Capture the cell that displays the provided text and extract its [x, y] central coordinate. 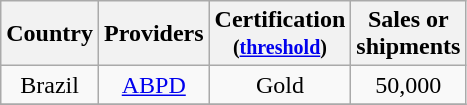
50,000 [408, 85]
Sales orshipments [408, 34]
Certification(threshold) [280, 34]
Gold [280, 85]
Country [50, 34]
Brazil [50, 85]
Providers [154, 34]
ABPD [154, 85]
